Return the (x, y) coordinate for the center point of the cell that contains the specified text.  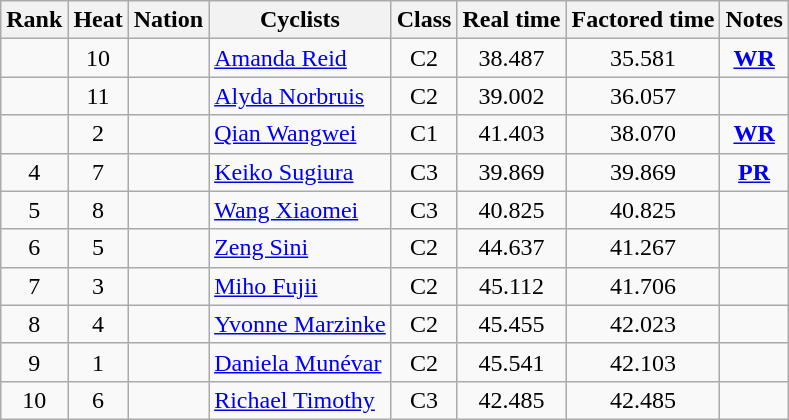
Keiko Sugiura (300, 172)
36.057 (643, 96)
41.706 (643, 286)
1 (98, 362)
Daniela Munévar (300, 362)
Real time (512, 20)
45.541 (512, 362)
41.267 (643, 248)
Factored time (643, 20)
Miho Fujii (300, 286)
44.637 (512, 248)
Yvonne Marzinke (300, 324)
C1 (424, 134)
41.403 (512, 134)
11 (98, 96)
2 (98, 134)
Zeng Sini (300, 248)
42.023 (643, 324)
Rank (34, 20)
Cyclists (300, 20)
42.103 (643, 362)
35.581 (643, 58)
Nation (168, 20)
45.112 (512, 286)
Amanda Reid (300, 58)
Qian Wangwei (300, 134)
PR (754, 172)
45.455 (512, 324)
39.002 (512, 96)
38.487 (512, 58)
Heat (98, 20)
Richael Timothy (300, 400)
Notes (754, 20)
Alyda Norbruis (300, 96)
Wang Xiaomei (300, 210)
38.070 (643, 134)
9 (34, 362)
3 (98, 286)
Class (424, 20)
